Locate the cell with the specified text and output its (X, Y) center coordinate. 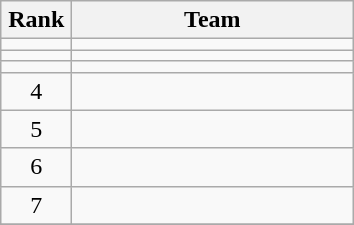
4 (36, 91)
Rank (36, 20)
7 (36, 205)
Team (212, 20)
5 (36, 129)
6 (36, 167)
